Locate the cell with the specified text and output its [x, y] center coordinate. 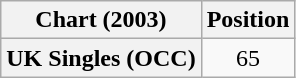
UK Singles (OCC) [101, 58]
65 [248, 58]
Position [248, 20]
Chart (2003) [101, 20]
